From the cell containing the given text, extract its center point as [X, Y] coordinate. 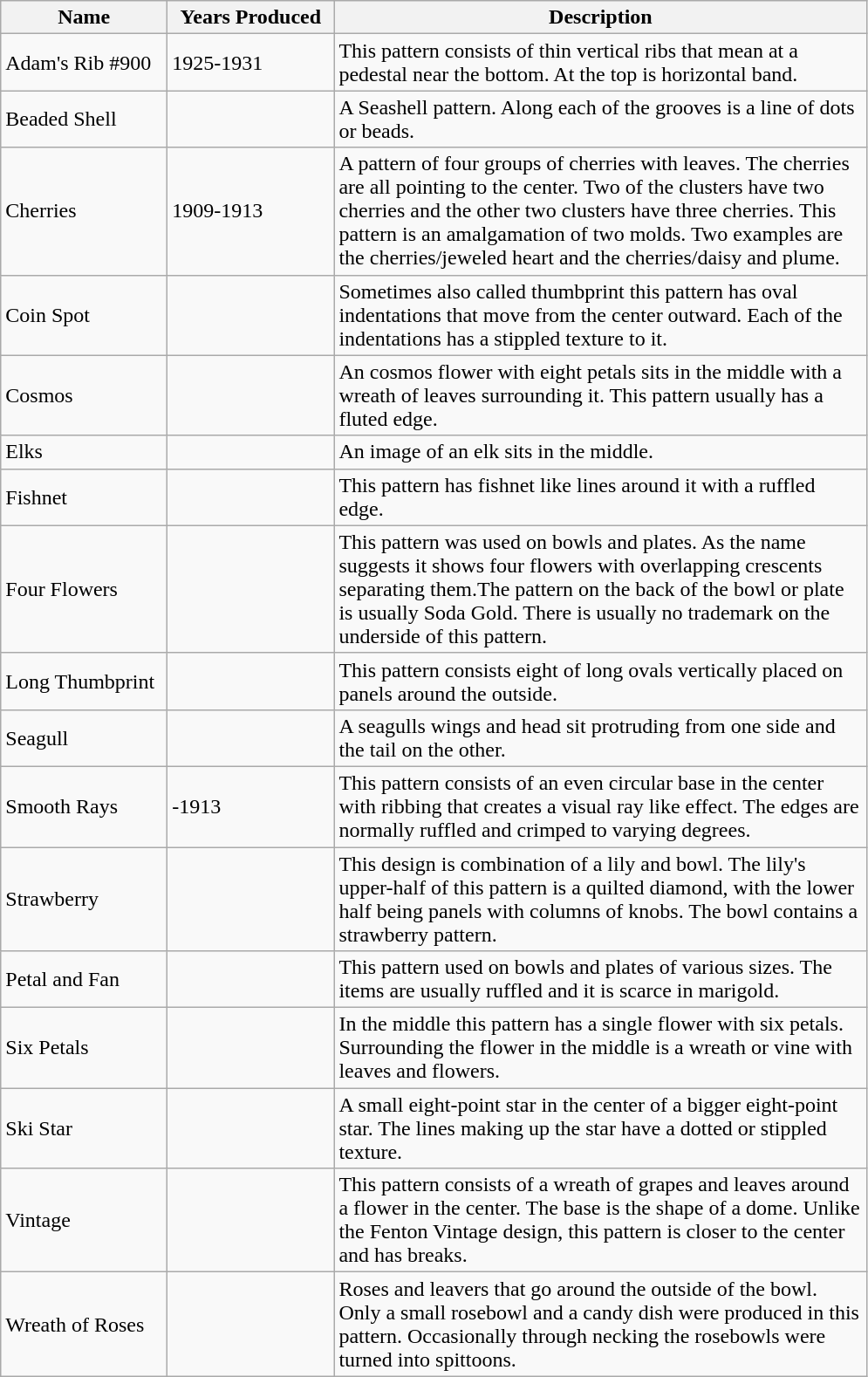
This pattern consists eight of long ovals vertically placed on panels around the outside. [600, 681]
Description [600, 17]
An image of an elk sits in the middle. [600, 452]
A seagulls wings and head sit protruding from one side and the tail on the other. [600, 738]
Seagull [84, 738]
Smooth Rays [84, 806]
Ski Star [84, 1128]
1909-1913 [251, 211]
This pattern has fishnet like lines around it with a ruffled edge. [600, 497]
A small eight-point star in the center of a bigger eight-point star. The lines making up the star have a dotted or stippled texture. [600, 1128]
Name [84, 17]
Petal and Fan [84, 979]
Strawberry [84, 899]
Vintage [84, 1220]
Wreath of Roses [84, 1325]
Coin Spot [84, 315]
An cosmos flower with eight petals sits in the middle with a wreath of leaves surrounding it. This pattern usually has a fluted edge. [600, 395]
Beaded Shell [84, 119]
Cosmos [84, 395]
Four Flowers [84, 589]
Fishnet [84, 497]
Years Produced [251, 17]
Long Thumbprint [84, 681]
-1913 [251, 806]
1925-1931 [251, 63]
This pattern consists of thin vertical ribs that mean at a pedestal near the bottom. At the top is horizontal band. [600, 63]
Elks [84, 452]
Adam's Rib #900 [84, 63]
This pattern used on bowls and plates of various sizes. The items are usually ruffled and it is scarce in marigold. [600, 979]
In the middle this pattern has a single flower with six petals. Surrounding the flower in the middle is a wreath or vine with leaves and flowers. [600, 1048]
Cherries [84, 211]
A Seashell pattern. Along each of the grooves is a line of dots or beads. [600, 119]
Six Petals [84, 1048]
